From the cell containing the given text, extract its center point as (x, y) coordinate. 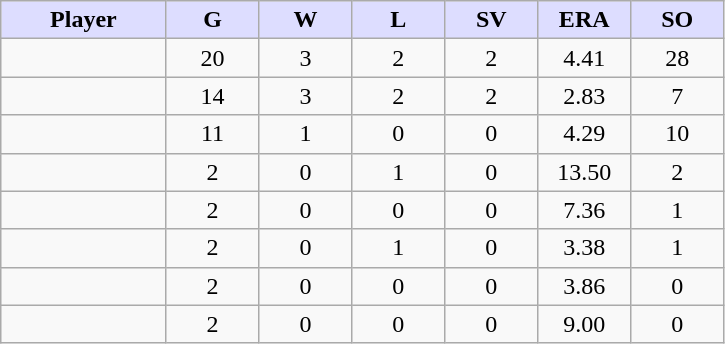
14 (212, 96)
Player (84, 20)
7.36 (584, 210)
20 (212, 58)
G (212, 20)
SO (678, 20)
7 (678, 96)
13.50 (584, 172)
3.86 (584, 286)
9.00 (584, 324)
3.38 (584, 248)
2.83 (584, 96)
L (398, 20)
28 (678, 58)
W (306, 20)
11 (212, 134)
4.41 (584, 58)
10 (678, 134)
SV (492, 20)
4.29 (584, 134)
ERA (584, 20)
